Locate the cell with the specified text and output its (x, y) center coordinate. 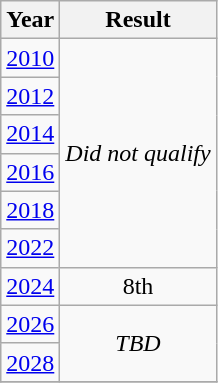
2026 (30, 324)
2028 (30, 362)
8th (138, 286)
2010 (30, 58)
TBD (138, 343)
2016 (30, 172)
2018 (30, 210)
Did not qualify (138, 153)
Result (138, 20)
2012 (30, 96)
Year (30, 20)
2022 (30, 248)
2024 (30, 286)
2014 (30, 134)
